Pinpoint the cell where the given text exists, returning its (x, y) midpoint coordinate. 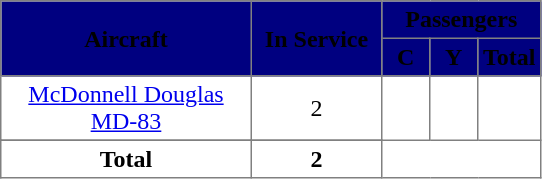
McDonnell Douglas MD-83 (126, 108)
Aircraft (126, 38)
Passengers (462, 20)
Y (454, 57)
C (406, 57)
In Service (316, 38)
